Output the [x, y] coordinate of the center of the cell containing the given text.  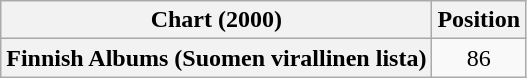
86 [479, 58]
Chart (2000) [216, 20]
Finnish Albums (Suomen virallinen lista) [216, 58]
Position [479, 20]
